Pinpoint the cell where the given text exists, returning its (x, y) midpoint coordinate. 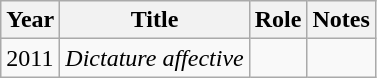
Dictature affective (154, 58)
Role (278, 20)
Notes (341, 20)
Title (154, 20)
2011 (30, 58)
Year (30, 20)
